Detect which cell encompasses the target text, then output its [X, Y] center coordinate. 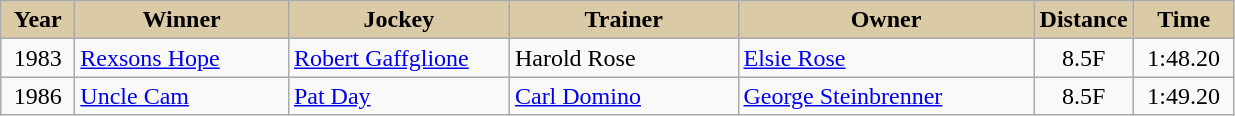
Winner [182, 20]
Jockey [398, 20]
Harold Rose [624, 58]
Year [38, 20]
1:48.20 [1184, 58]
Trainer [624, 20]
George Steinbrenner [886, 96]
Uncle Cam [182, 96]
Time [1184, 20]
Owner [886, 20]
Carl Domino [624, 96]
1983 [38, 58]
Rexsons Hope [182, 58]
Robert Gaffglione [398, 58]
Elsie Rose [886, 58]
1986 [38, 96]
1:49.20 [1184, 96]
Pat Day [398, 96]
Distance [1084, 20]
